Capture the cell that displays the provided text and extract its [x, y] central coordinate. 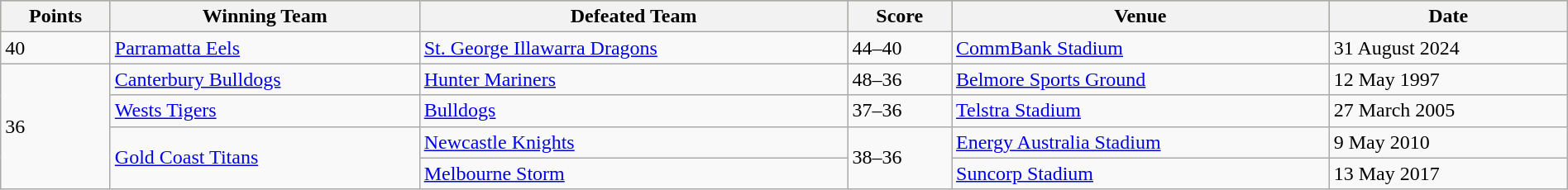
Hunter Mariners [633, 79]
9 May 2010 [1448, 142]
CommBank Stadium [1140, 48]
38–36 [900, 158]
36 [56, 126]
Canterbury Bulldogs [265, 79]
Wests Tigers [265, 111]
31 August 2024 [1448, 48]
13 May 2017 [1448, 173]
Defeated Team [633, 17]
Belmore Sports Ground [1140, 79]
Melbourne Storm [633, 173]
Energy Australia Stadium [1140, 142]
Parramatta Eels [265, 48]
Suncorp Stadium [1140, 173]
40 [56, 48]
12 May 1997 [1448, 79]
Gold Coast Titans [265, 158]
37–36 [900, 111]
44–40 [900, 48]
27 March 2005 [1448, 111]
Newcastle Knights [633, 142]
St. George Illawarra Dragons [633, 48]
Telstra Stadium [1140, 111]
Bulldogs [633, 111]
Date [1448, 17]
Winning Team [265, 17]
Score [900, 17]
Points [56, 17]
Venue [1140, 17]
48–36 [900, 79]
